Detect which cell encompasses the target text, then output its (X, Y) center coordinate. 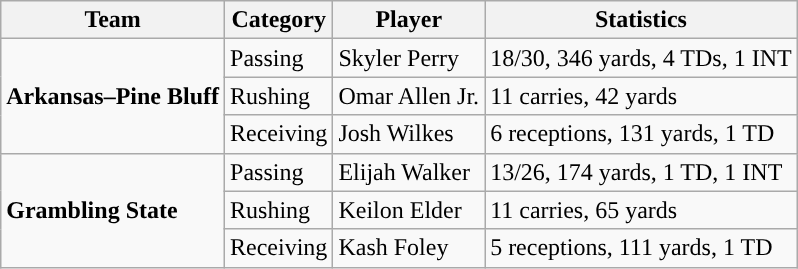
Team (113, 20)
Omar Allen Jr. (409, 96)
11 carries, 65 yards (642, 210)
Kash Foley (409, 248)
Skyler Perry (409, 58)
Category (279, 20)
Player (409, 20)
6 receptions, 131 yards, 1 TD (642, 134)
Josh Wilkes (409, 134)
13/26, 174 yards, 1 TD, 1 INT (642, 172)
5 receptions, 111 yards, 1 TD (642, 248)
Arkansas–Pine Bluff (113, 96)
18/30, 346 yards, 4 TDs, 1 INT (642, 58)
Keilon Elder (409, 210)
11 carries, 42 yards (642, 96)
Elijah Walker (409, 172)
Statistics (642, 20)
Grambling State (113, 210)
